Find where the given text appears and provide that cell's center as [X, Y] coordinate. 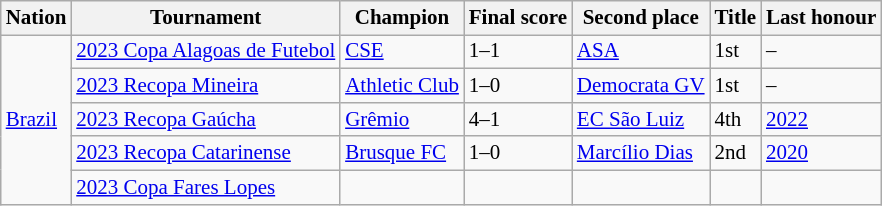
Brusque FC [402, 153]
Second place [641, 18]
Title [736, 18]
Marcílio Dias [641, 153]
2023 Recopa Mineira [206, 86]
2023 Recopa Gaúcha [206, 119]
Athletic Club [402, 86]
2020 [821, 153]
2023 Copa Fares Lopes [206, 187]
4th [736, 119]
Grêmio [402, 119]
Democrata GV [641, 86]
2022 [821, 119]
Champion [402, 18]
2nd [736, 153]
Final score [518, 18]
2023 Copa Alagoas de Futebol [206, 52]
4–1 [518, 119]
Nation [36, 18]
Last honour [821, 18]
EC São Luiz [641, 119]
Tournament [206, 18]
ASA [641, 52]
2023 Recopa Catarinense [206, 153]
Brazil [36, 120]
1–1 [518, 52]
CSE [402, 52]
